Scan for the cell matching the given text and deliver its [x, y] coordinate at center. 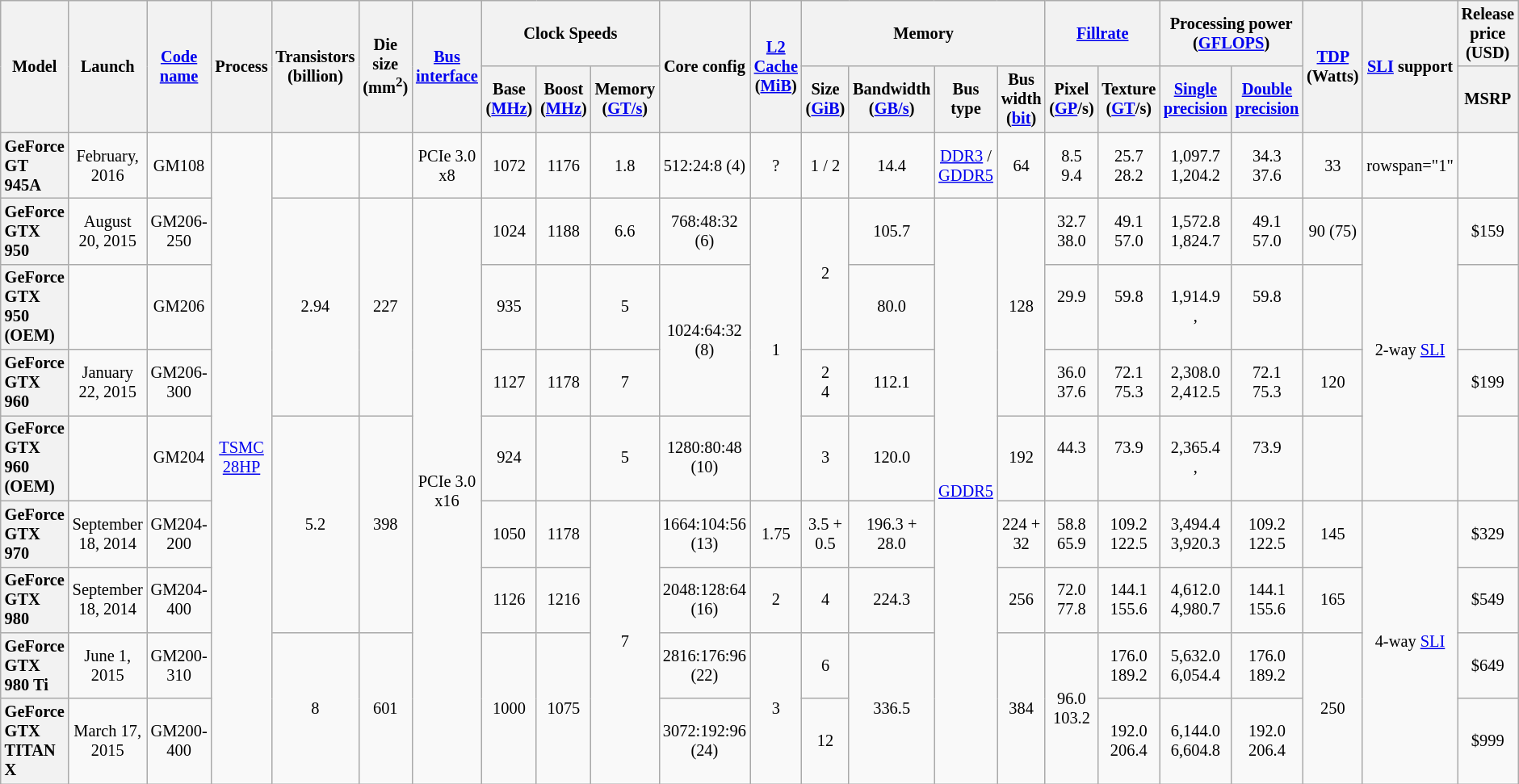
Bandwidth (GB/s) [892, 99]
29.9 [1071, 307]
120 [1332, 383]
Size (GiB) [825, 99]
$649 [1488, 665]
L2 Cache(MiB) [776, 66]
227 [385, 307]
Double precision [1268, 99]
1188 [564, 231]
PCIe 3.0 x16 [447, 491]
1075 [564, 707]
1,914.9, [1195, 307]
5,632.06,054.4 [1195, 665]
24 [825, 383]
1664:104:56 (13) [704, 534]
2-way SLI [1410, 349]
1,097.71,204.2 [1195, 166]
GM204-400 [179, 600]
192 [1022, 458]
TDP (Watts) [1332, 66]
2048:128:64 (16) [704, 600]
TSMC28HP [242, 459]
3072:192:96 (24) [704, 741]
1000 [509, 707]
4 [825, 600]
768:48:32 (6) [704, 231]
1.8 [625, 166]
120.0 [892, 458]
GM206-250 [179, 231]
Transistors (billion) [316, 66]
Single precision [1195, 99]
1024 [509, 231]
5.2 [316, 523]
Process [242, 66]
Code name [179, 66]
196.3 +28.0 [892, 534]
January 22, 2015 [108, 383]
Base (MHz) [509, 99]
44.3 [1071, 458]
1280:80:48 (10) [704, 458]
112.1 [892, 383]
1 / 2 [825, 166]
PCIe 3.0 x8 [447, 166]
SLI support [1410, 66]
GeForce GTX 950 [35, 231]
$159 [1488, 231]
165 [1332, 600]
1176 [564, 166]
8 [316, 707]
? [776, 166]
1216 [564, 600]
4,612.04,980.7 [1195, 600]
3,494.43,920.3 [1195, 534]
336.5 [892, 707]
128 [1022, 307]
$329 [1488, 534]
935 [509, 307]
GM200-310 [179, 665]
Boost (MHz) [564, 99]
1072 [509, 166]
3.5 +0.5 [825, 534]
105.7 [892, 231]
2,308.02,412.5 [1195, 383]
384 [1022, 707]
1127 [509, 383]
GeForce GTX 980 [35, 600]
Bus width (bit) [1022, 99]
72.077.8 [1071, 600]
Pixel (GP/s) [1071, 99]
GeForce GTX 970 [35, 534]
1.75 [776, 534]
Release price (USD) [1488, 33]
1,572.81,824.7 [1195, 231]
1 [776, 349]
58.865.9 [1071, 534]
March 17, 2015 [108, 741]
1126 [509, 600]
Memory [924, 33]
145 [1332, 534]
34.337.6 [1268, 166]
GeForce GT 945A [35, 166]
GM204-200 [179, 534]
6.6 [625, 231]
Clock Speeds [570, 33]
4-way SLI [1410, 643]
80.0 [892, 307]
$549 [1488, 600]
Texture (GT/s) [1129, 99]
GeForce GTX 950 (OEM) [35, 307]
1024:64:32 (8) [704, 339]
512:24:8 (4) [704, 166]
12 [825, 741]
224.3 [892, 600]
August 20, 2015 [108, 231]
$999 [1488, 741]
2,365.4, [1195, 458]
8.59.4 [1071, 166]
6 [825, 665]
GeForce GTX 960 [35, 383]
1050 [509, 534]
256 [1022, 600]
Processing power (GFLOPS) [1231, 33]
GM108 [179, 166]
Core config [704, 66]
GM206-300 [179, 383]
Fillrate [1102, 33]
Model [35, 66]
Die size (mm2) [385, 66]
14.4 [892, 166]
GM204 [179, 458]
601 [385, 707]
36.037.6 [1071, 383]
64 [1022, 166]
224 +32 [1022, 534]
924 [509, 458]
MSRP [1488, 99]
90 (75) [1332, 231]
2.94 [316, 307]
June 1, 2015 [108, 665]
Launch [108, 66]
GM206 [179, 307]
Bus interface [447, 66]
2816:176:96 (22) [704, 665]
Memory (GT/s) [625, 99]
GDDR5 [966, 491]
6,144.06,604.8 [1195, 741]
GeForce GTX 960 (OEM) [35, 458]
GeForce GTX 980 Ti [35, 665]
DDR3 / GDDR5 [966, 166]
$199 [1488, 383]
25.728.2 [1129, 166]
32.738.0 [1071, 231]
398 [385, 523]
GeForce GTX TITAN X [35, 741]
rowspan="1" [1410, 166]
GM200-400 [179, 741]
96.0103.2 [1071, 707]
Bus type [966, 99]
February, 2016 [108, 166]
250 [1332, 707]
33 [1332, 166]
